For the text-containing cell, return its midpoint in [X, Y] coordinate format. 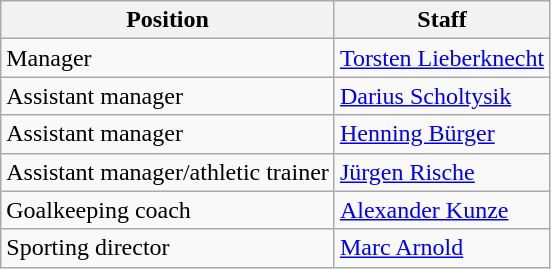
Assistant manager/athletic trainer [168, 172]
Staff [442, 20]
Goalkeeping coach [168, 210]
Marc Arnold [442, 248]
Henning Bürger [442, 134]
Position [168, 20]
Alexander Kunze [442, 210]
Sporting director [168, 248]
Torsten Lieberknecht [442, 58]
Darius Scholtysik [442, 96]
Jürgen Rische [442, 172]
Manager [168, 58]
